Search for the cell housing the specified text and yield its (x, y) center coordinate. 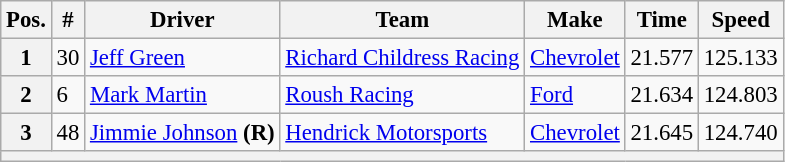
124.803 (740, 95)
Pos. (26, 20)
Team (402, 20)
Mark Martin (182, 95)
Hendrick Motorsports (402, 133)
3 (26, 133)
Richard Childress Racing (402, 58)
124.740 (740, 133)
Time (662, 20)
# (68, 20)
Roush Racing (402, 95)
125.133 (740, 58)
30 (68, 58)
21.645 (662, 133)
Speed (740, 20)
21.634 (662, 95)
48 (68, 133)
Make (575, 20)
21.577 (662, 58)
6 (68, 95)
2 (26, 95)
Ford (575, 95)
Jeff Green (182, 58)
1 (26, 58)
Driver (182, 20)
Jimmie Johnson (R) (182, 133)
